For the text-containing cell, return its midpoint in (X, Y) coordinate format. 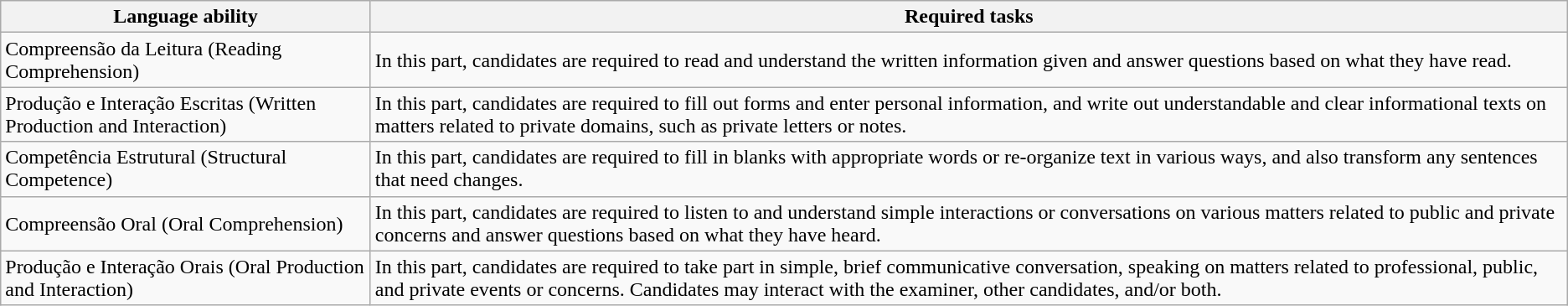
Produção e Interação Escritas (Written Production and Interaction) (186, 114)
Compreensão da Leitura (Reading Comprehension) (186, 60)
Competência Estrutural (Structural Competence) (186, 169)
Language ability (186, 17)
Compreensão Oral (Oral Comprehension) (186, 223)
Produção e Interação Orais (Oral Production and Interaction) (186, 278)
In this part, candidates are required to read and understand the written information given and answer questions based on what they have read. (968, 60)
Required tasks (968, 17)
